Pinpoint the cell where the given text exists, returning its (x, y) midpoint coordinate. 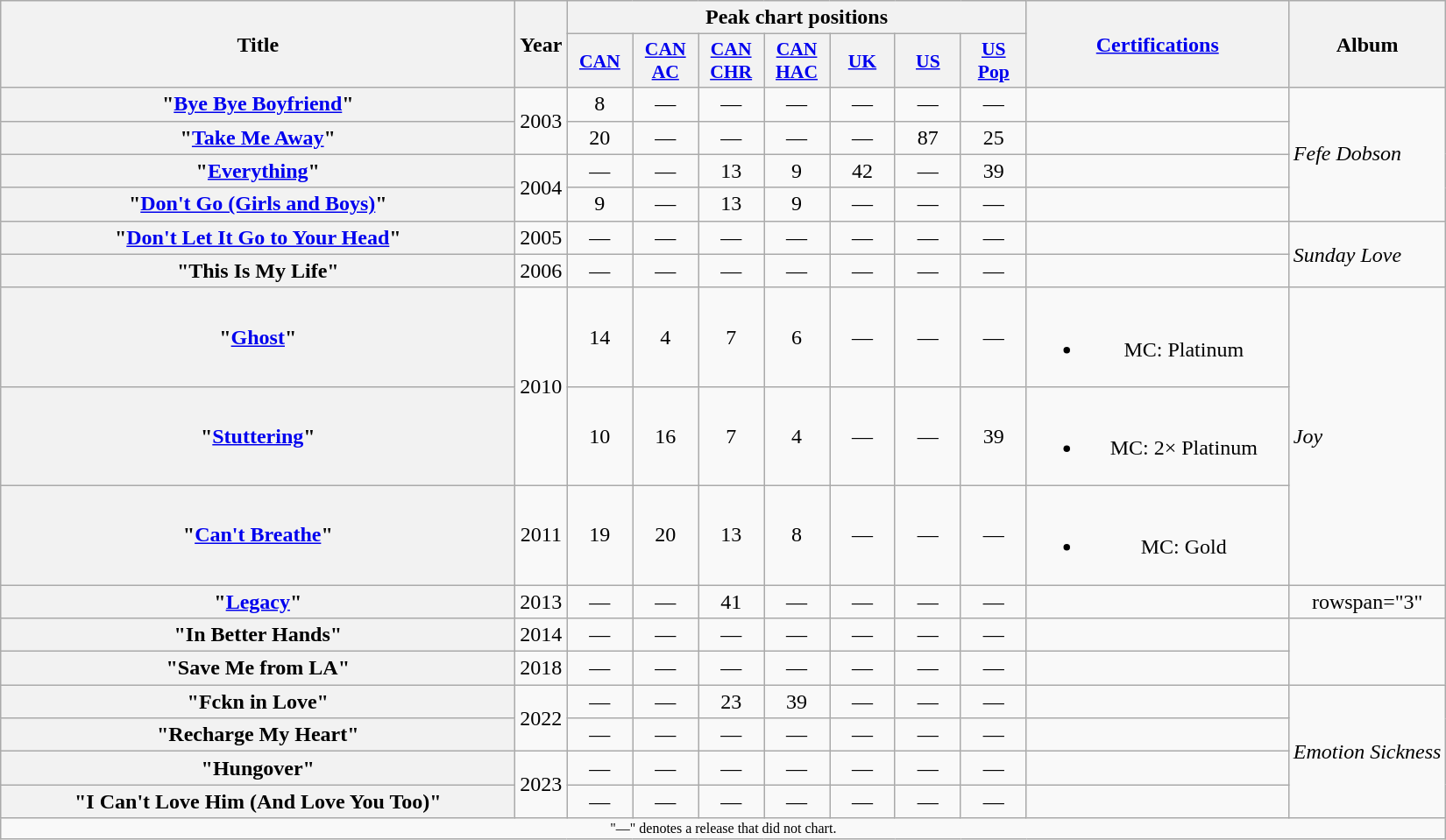
87 (927, 138)
MC: 2× Platinum (1157, 436)
"Stuttering" (258, 436)
Album (1367, 44)
Emotion Sickness (1367, 752)
41 (731, 602)
"Ghost" (258, 336)
"Don't Let It Go to Your Head" (258, 237)
US (927, 61)
2005 (542, 237)
"—" denotes a release that did not chart. (724, 829)
"Fckn in Love" (258, 702)
"Everything" (258, 171)
Peak chart positions (797, 18)
MC: Gold (1157, 534)
2003 (542, 121)
2023 (542, 785)
UK (862, 61)
"This Is My Life" (258, 271)
CAN AC (666, 61)
16 (666, 436)
2022 (542, 718)
"Can't Breathe" (258, 534)
CAN (599, 61)
6 (797, 336)
"I Can't Love Him (And Love You Too)" (258, 801)
2006 (542, 271)
"Take Me Away" (258, 138)
2004 (542, 187)
"Hungover" (258, 768)
2014 (542, 635)
Joy (1367, 436)
"Bye Bye Boyfriend" (258, 104)
Year (542, 44)
2010 (542, 386)
CAN CHR (731, 61)
2018 (542, 668)
25 (994, 138)
rowspan="3" (1367, 602)
Certifications (1157, 44)
"In Better Hands" (258, 635)
Fefe Dobson (1367, 154)
14 (599, 336)
23 (731, 702)
"Legacy" (258, 602)
42 (862, 171)
MC: Platinum (1157, 336)
2011 (542, 534)
CAN HAC (797, 61)
10 (599, 436)
"Don't Go (Girls and Boys)" (258, 204)
Title (258, 44)
Sunday Love (1367, 254)
USPop (994, 61)
2013 (542, 602)
19 (599, 534)
"Recharge My Heart" (258, 735)
"Save Me from LA" (258, 668)
